Extract the [x, y] coordinate from the center of the cell holding the provided text.  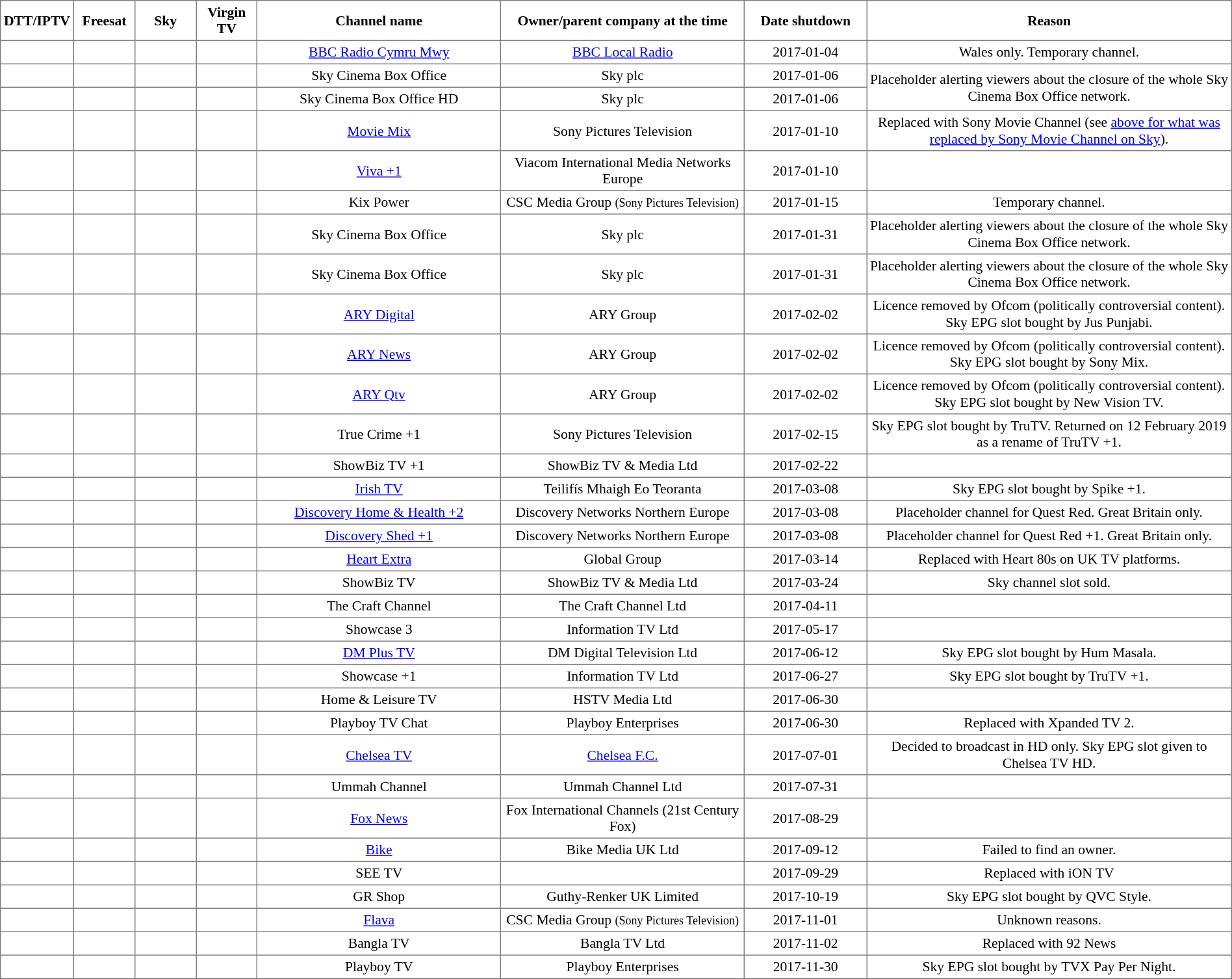
Licence removed by Ofcom (politically controversial content). Sky EPG slot bought by Jus Punjabi. [1049, 314]
Chelsea F.C. [622, 755]
Bangla TV Ltd [622, 943]
Reason [1049, 21]
Global Group [622, 559]
2017-11-01 [806, 920]
2017-08-29 [806, 818]
BBC Radio Cymru Mwy [379, 52]
Placeholder channel for Quest Red +1. Great Britain only. [1049, 536]
Heart Extra [379, 559]
Teilifís Mhaigh Eo Teoranta [622, 489]
2017-09-12 [806, 850]
Fox News [379, 818]
Ummah Channel Ltd [622, 787]
2017-04-11 [806, 606]
ShowBiz TV +1 [379, 465]
2017-06-12 [806, 653]
DM Digital Television Ltd [622, 653]
ARY News [379, 354]
Sky EPG slot bought by QVC Style. [1049, 896]
Sky EPG slot bought by Hum Masala. [1049, 653]
DM Plus TV [379, 653]
Replaced with iON TV [1049, 873]
Replaced with Sony Movie Channel (see above for what was replaced by Sony Movie Channel on Sky). [1049, 131]
2017-01-04 [806, 52]
2017-10-19 [806, 896]
Freesat [104, 21]
Sky Cinema Box Office HD [379, 99]
Wales only. Temporary channel. [1049, 52]
Movie Mix [379, 131]
2017-07-01 [806, 755]
ARY Digital [379, 314]
Licence removed by Ofcom (politically controversial content). Sky EPG slot bought by New Vision TV. [1049, 394]
2017-05-17 [806, 629]
HSTV Media Ltd [622, 699]
DTT/IPTV [37, 21]
2017-06-27 [806, 676]
2017-03-14 [806, 559]
ARY Qtv [379, 394]
The Craft Channel Ltd [622, 606]
2017-11-02 [806, 943]
Placeholder channel for Quest Red. Great Britain only. [1049, 512]
True Crime +1 [379, 434]
Ummah Channel [379, 787]
Showcase 3 [379, 629]
SEE TV [379, 873]
Decided to broadcast in HD only. Sky EPG slot given to Chelsea TV HD. [1049, 755]
Sky EPG slot bought by TVX Pay Per Night. [1049, 967]
Virgin TV [227, 21]
ShowBiz TV [379, 582]
Irish TV [379, 489]
Replaced with Heart 80s on UK TV platforms. [1049, 559]
Sky EPG slot bought by TruTV. Returned on 12 February 2019 as a rename of TruTV +1. [1049, 434]
Showcase +1 [379, 676]
Discovery Shed +1 [379, 536]
2017-11-30 [806, 967]
2017-07-31 [806, 787]
Bangla TV [379, 943]
Kix Power [379, 202]
Date shutdown [806, 21]
Home & Leisure TV [379, 699]
Licence removed by Ofcom (politically controversial content). Sky EPG slot bought by Sony Mix. [1049, 354]
Chelsea TV [379, 755]
Viva +1 [379, 171]
Guthy-Renker UK Limited [622, 896]
Sky EPG slot bought by TruTV +1. [1049, 676]
2017-02-22 [806, 465]
Fox International Channels (21st Century Fox) [622, 818]
Replaced with 92 News [1049, 943]
Playboy TV [379, 967]
2017-09-29 [806, 873]
Sky EPG slot bought by Spike +1. [1049, 489]
Failed to find an owner. [1049, 850]
Channel name [379, 21]
GR Shop [379, 896]
2017-02-15 [806, 434]
2017-01-15 [806, 202]
Bike [379, 850]
Discovery Home & Health +2 [379, 512]
Flava [379, 920]
BBC Local Radio [622, 52]
Playboy TV Chat [379, 723]
Viacom International Media Networks Europe [622, 171]
The Craft Channel [379, 606]
Owner/parent company at the time [622, 21]
Bike Media UK Ltd [622, 850]
Temporary channel. [1049, 202]
2017-03-24 [806, 582]
Replaced with Xpanded TV 2. [1049, 723]
Unknown reasons. [1049, 920]
Sky [166, 21]
Sky channel slot sold. [1049, 582]
